Pinpoint the cell where the given text exists, returning its [x, y] midpoint coordinate. 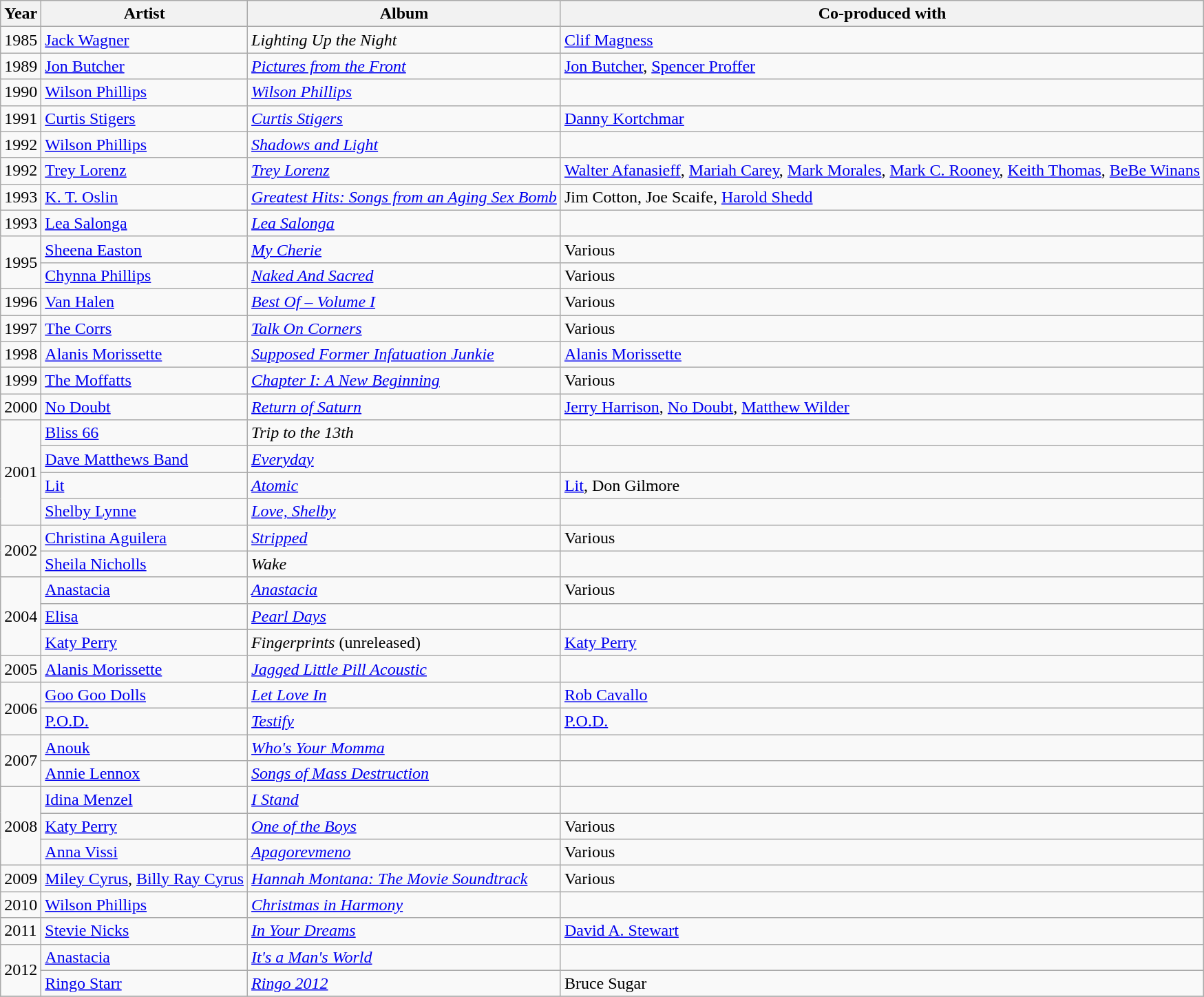
Album [405, 14]
Idina Menzel [145, 800]
2004 [21, 616]
1985 [21, 40]
Lit [145, 485]
Return of Saturn [405, 407]
The Corrs [145, 328]
1996 [21, 302]
Best Of – Volume I [405, 302]
Jon Butcher, Spencer Proffer [882, 66]
Rob Cavallo [882, 695]
Apagorevmeno [405, 852]
2012 [21, 970]
Christina Aguilera [145, 538]
No Doubt [145, 407]
Sheila Nicholls [145, 564]
Testify [405, 721]
Supposed Former Infatuation Junkie [405, 355]
Pearl Days [405, 616]
2011 [21, 931]
Van Halen [145, 302]
2008 [21, 826]
Fingerprints (unreleased) [405, 642]
Jack Wagner [145, 40]
Miley Cyrus, Billy Ray Cyrus [145, 879]
2006 [21, 708]
Walter Afanasieff, Mariah Carey, Mark Morales, Mark C. Rooney, Keith Thomas, BeBe Winans [882, 171]
Wake [405, 564]
2000 [21, 407]
Atomic [405, 485]
2005 [21, 669]
Shelby Lynne [145, 512]
Chapter I: A New Beginning [405, 381]
One of the Boys [405, 826]
Anouk [145, 747]
Shadows and Light [405, 145]
Lighting Up the Night [405, 40]
1995 [21, 262]
K. T. Oslin [145, 197]
1990 [21, 92]
1999 [21, 381]
The Moffatts [145, 381]
Greatest Hits: Songs from an Aging Sex Bomb [405, 197]
Who's Your Momma [405, 747]
David A. Stewart [882, 931]
1997 [21, 328]
Year [21, 14]
2010 [21, 905]
Let Love In [405, 695]
2002 [21, 551]
Jerry Harrison, No Doubt, Matthew Wilder [882, 407]
1991 [21, 118]
It's a Man's World [405, 957]
Jagged Little Pill Acoustic [405, 669]
Jim Cotton, Joe Scaife, Harold Shedd [882, 197]
In Your Dreams [405, 931]
Bliss 66 [145, 433]
Chynna Phillips [145, 275]
Annie Lennox [145, 774]
Naked And Sacred [405, 275]
Ringo 2012 [405, 983]
Love, Shelby [405, 512]
Artist [145, 14]
2001 [21, 472]
Christmas in Harmony [405, 905]
I Stand [405, 800]
Bruce Sugar [882, 983]
Talk On Corners [405, 328]
1989 [21, 66]
Songs of Mass Destruction [405, 774]
2009 [21, 879]
Everyday [405, 459]
Ringo Starr [145, 983]
1998 [21, 355]
Clif Magness [882, 40]
2007 [21, 760]
Lit, Don Gilmore [882, 485]
Dave Matthews Band [145, 459]
Elisa [145, 616]
Co-produced with [882, 14]
Trip to the 13th [405, 433]
Goo Goo Dolls [145, 695]
Stripped [405, 538]
Hannah Montana: The Movie Soundtrack [405, 879]
My Cherie [405, 249]
Jon Butcher [145, 66]
Stevie Nicks [145, 931]
Sheena Easton [145, 249]
Danny Kortchmar [882, 118]
Pictures from the Front [405, 66]
Anna Vissi [145, 852]
